Extract the [x, y] coordinate from the center of the cell holding the provided text.  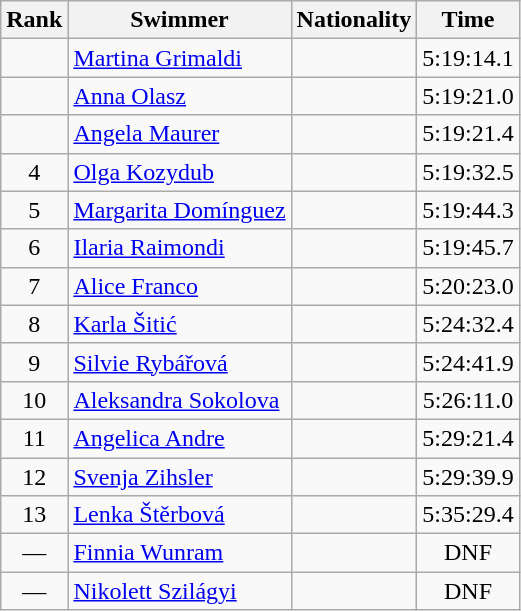
8 [34, 324]
5:19:21.4 [468, 134]
4 [34, 172]
Olga Kozydub [180, 172]
Finnia Wunram [180, 553]
6 [34, 248]
Rank [34, 20]
Silvie Rybářová [180, 362]
Nikolett Szilágyi [180, 591]
5:19:45.7 [468, 248]
Ilaria Raimondi [180, 248]
7 [34, 286]
Svenja Zihsler [180, 477]
Martina Grimaldi [180, 58]
5:19:14.1 [468, 58]
5:19:44.3 [468, 210]
Lenka Štěrbová [180, 515]
5:19:21.0 [468, 96]
Margarita Domínguez [180, 210]
5 [34, 210]
11 [34, 438]
Time [468, 20]
Alice Franco [180, 286]
Angela Maurer [180, 134]
Anna Olasz [180, 96]
9 [34, 362]
Karla Šitić [180, 324]
Swimmer [180, 20]
Nationality [354, 20]
Aleksandra Sokolova [180, 400]
5:35:29.4 [468, 515]
5:29:39.9 [468, 477]
5:20:23.0 [468, 286]
5:26:11.0 [468, 400]
10 [34, 400]
5:24:32.4 [468, 324]
5:24:41.9 [468, 362]
5:29:21.4 [468, 438]
Angelica Andre [180, 438]
12 [34, 477]
13 [34, 515]
5:19:32.5 [468, 172]
